Search for the cell housing the specified text and yield its [x, y] center coordinate. 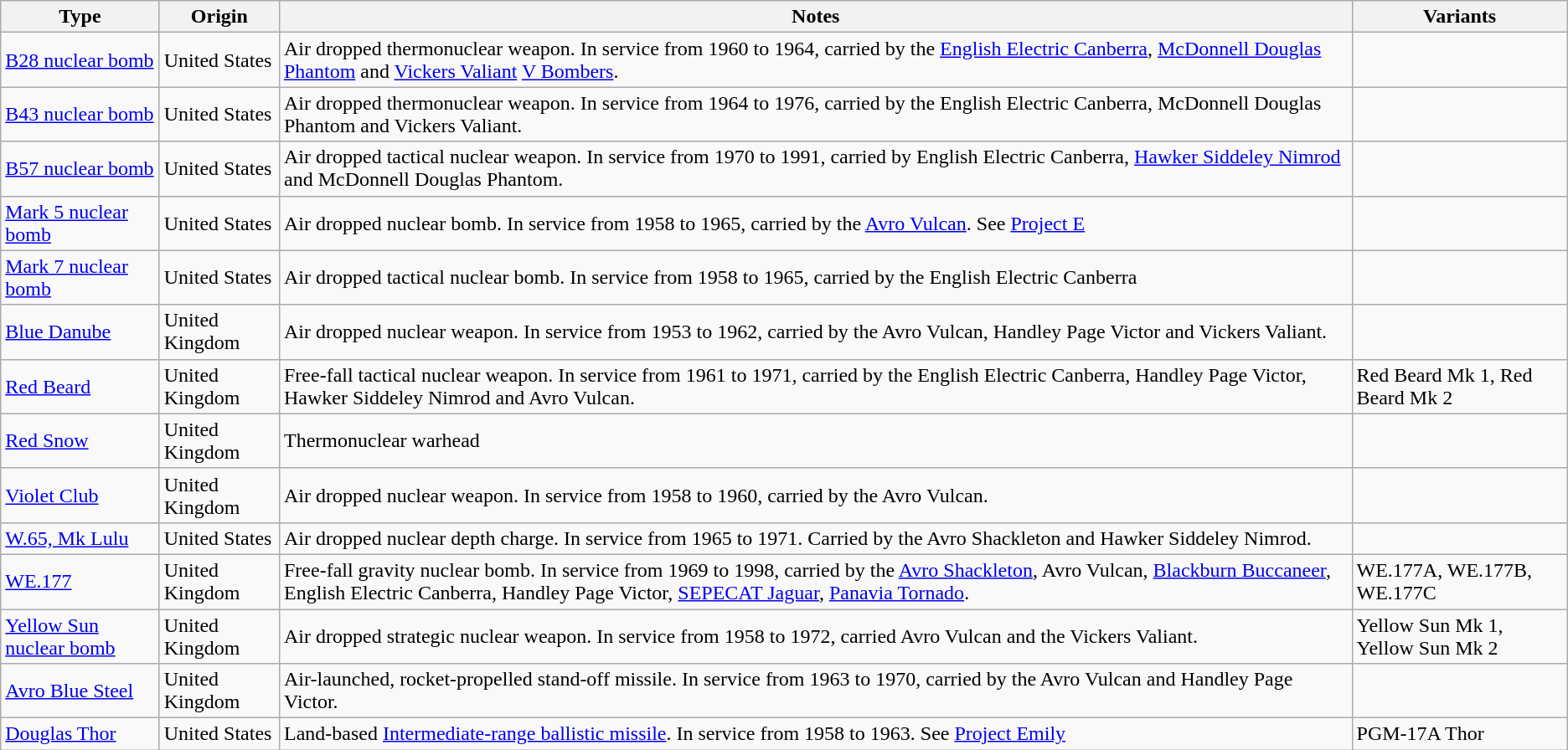
Yellow Sun Mk 1, Yellow Sun Mk 2 [1459, 636]
Violet Club [80, 496]
Avro Blue Steel [80, 691]
Mark 7 nuclear bomb [80, 278]
Air dropped nuclear bomb. In service from 1958 to 1965, carried by the Avro Vulcan. See Project E [816, 223]
B57 nuclear bomb [80, 169]
Douglas Thor [80, 734]
W.65, Mk Lulu [80, 538]
Thermonuclear warhead [816, 440]
Mark 5 nuclear bomb [80, 223]
B28 nuclear bomb [80, 60]
Air dropped tactical nuclear bomb. In service from 1958 to 1965, carried by the English Electric Canberra [816, 278]
Blue Danube [80, 331]
Variants [1459, 17]
PGM-17A Thor [1459, 734]
Red Beard Mk 1, Red Beard Mk 2 [1459, 387]
Type [80, 17]
WE.177A, WE.177B, WE.177C [1459, 581]
Air dropped nuclear weapon. In service from 1953 to 1962, carried by the Avro Vulcan, Handley Page Victor and Vickers Valiant. [816, 331]
Notes [816, 17]
Origin [219, 17]
Yellow Sun nuclear bomb [80, 636]
Air dropped strategic nuclear weapon. In service from 1958 to 1972, carried Avro Vulcan and the Vickers Valiant. [816, 636]
Air dropped nuclear weapon. In service from 1958 to 1960, carried by the Avro Vulcan. [816, 496]
Land-based Intermediate-range ballistic missile. In service from 1958 to 1963. See Project Emily [816, 734]
Red Snow [80, 440]
Air-launched, rocket-propelled stand-off missile. In service from 1963 to 1970, carried by the Avro Vulcan and Handley Page Victor. [816, 691]
Red Beard [80, 387]
Air dropped nuclear depth charge. In service from 1965 to 1971. Carried by the Avro Shackleton and Hawker Siddeley Nimrod. [816, 538]
B43 nuclear bomb [80, 114]
WE.177 [80, 581]
